Detect which cell encompasses the target text, then output its (x, y) center coordinate. 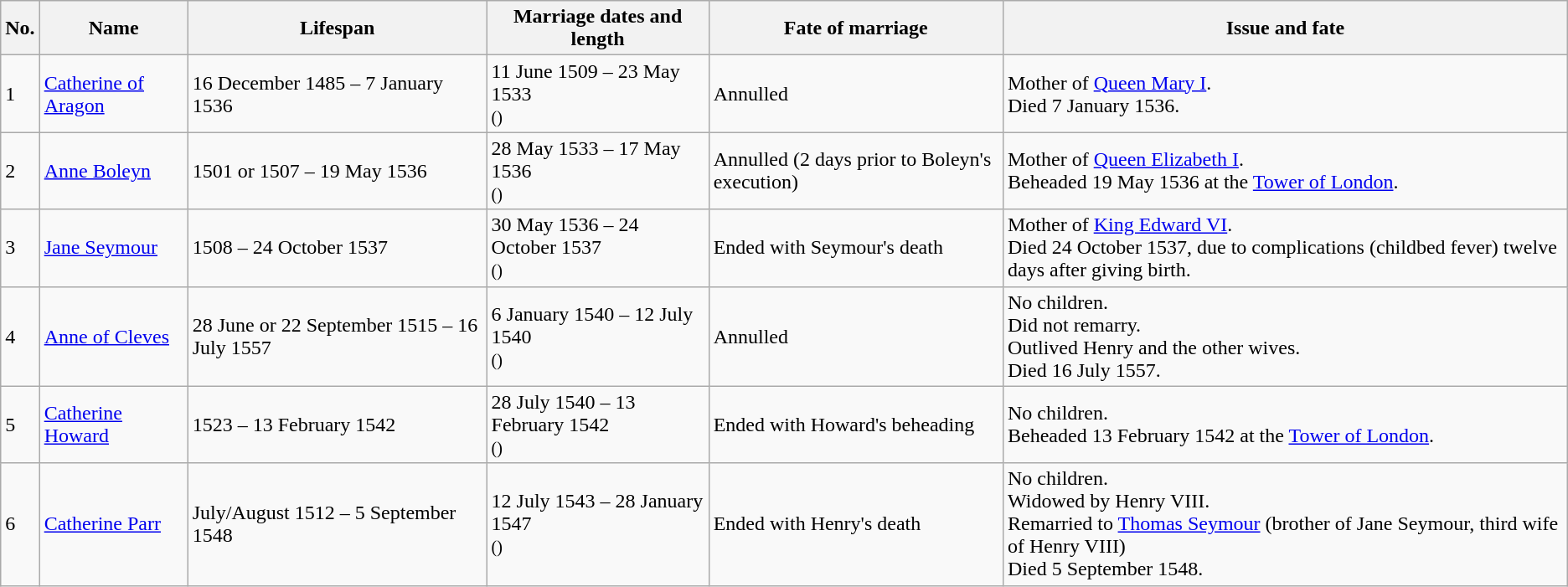
Mother of Queen Elizabeth I.Beheaded 19 May 1536 at the Tower of London. (1285, 171)
Anne of Cleves (114, 337)
12 July 1543 – 28 January 1547() (598, 524)
No children.Widowed by Henry VIII.Remarried to Thomas Seymour (brother of Jane Seymour, third wife of Henry VIII)Died 5 September 1548. (1285, 524)
Catherine of Aragon (114, 94)
Catherine Howard (114, 425)
Ended with Henry's death (856, 524)
1523 – 13 February 1542 (337, 425)
No. (20, 28)
1501 or 1507 – 19 May 1536 (337, 171)
6 (20, 524)
Fate of marriage (856, 28)
Anne Boleyn (114, 171)
5 (20, 425)
6 January 1540 – 12 July 1540() (598, 337)
2 (20, 171)
Catherine Parr (114, 524)
Lifespan (337, 28)
1 (20, 94)
1508 – 24 October 1537 (337, 248)
4 (20, 337)
No children.Beheaded 13 February 1542 at the Tower of London. (1285, 425)
28 June or 22 September 1515 – 16 July 1557 (337, 337)
Mother of Queen Mary I.Died 7 January 1536. (1285, 94)
28 July 1540 – 13 February 1542() (598, 425)
3 (20, 248)
Jane Seymour (114, 248)
28 May 1533 – 17 May 1536() (598, 171)
Ended with Seymour's death (856, 248)
July/August 1512 – 5 September 1548 (337, 524)
Issue and fate (1285, 28)
16 December 1485 – 7 January 1536 (337, 94)
Marriage dates and length (598, 28)
Ended with Howard's beheading (856, 425)
No children.Did not remarry.Outlived Henry and the other wives.Died 16 July 1557. (1285, 337)
30 May 1536 – 24 October 1537() (598, 248)
11 June 1509 – 23 May 1533() (598, 94)
Name (114, 28)
Mother of King Edward VI.Died 24 October 1537, due to complications (childbed fever) twelve days after giving birth. (1285, 248)
Annulled (2 days prior to Boleyn's execution) (856, 171)
